Detect which cell encompasses the target text, then output its [x, y] center coordinate. 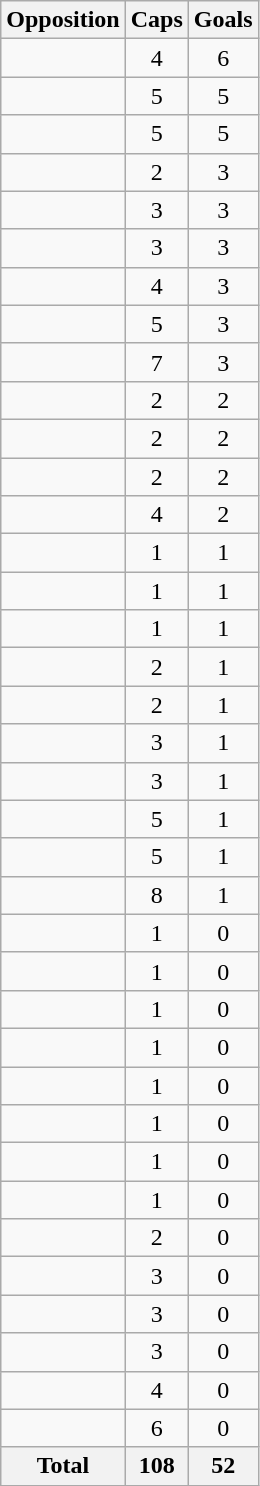
Caps [156, 20]
7 [156, 362]
108 [156, 1466]
Total [63, 1466]
8 [156, 895]
Goals [223, 20]
Opposition [63, 20]
52 [223, 1466]
